Capture the cell that displays the provided text and extract its [X, Y] central coordinate. 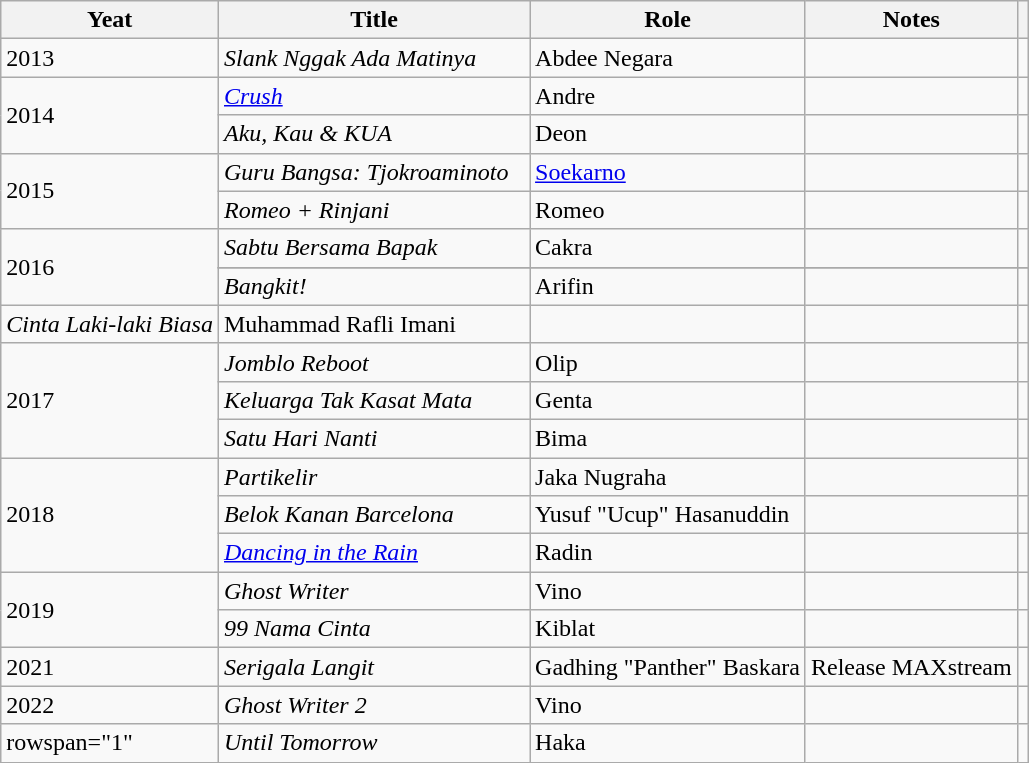
Arifin [668, 286]
Sabtu Bersama Bapak [374, 248]
2021 [110, 667]
Slank Nggak Ada Matinya [374, 58]
Yusuf "Ucup" Hasanuddin [668, 515]
Abdee Negara [668, 58]
Jomblo Reboot [374, 362]
Notes [911, 20]
2014 [110, 115]
Release MAXstream [911, 667]
Role [668, 20]
Title [374, 20]
Haka [668, 743]
2019 [110, 610]
Deon [668, 134]
Ghost Writer [374, 591]
Belok Kanan Barcelona [374, 515]
2017 [110, 400]
Guru Bangsa: Tjokroaminoto [374, 172]
99 Nama Cinta [374, 629]
2015 [110, 191]
Until Tomorrow [374, 743]
Cinta Laki-laki Biasa [110, 324]
Serigala Langit [374, 667]
Aku, Kau & KUA [374, 134]
Romeo [668, 210]
Satu Hari Nanti [374, 438]
2013 [110, 58]
Yeat [110, 20]
Bima [668, 438]
2016 [110, 267]
Romeo + Rinjani [374, 210]
Olip [668, 362]
Bangkit! [374, 286]
Soekarno [668, 172]
2022 [110, 705]
Cakra [668, 248]
Kiblat [668, 629]
Keluarga Tak Kasat Mata [374, 400]
Jaka Nugraha [668, 477]
Partikelir [374, 477]
Dancing in the Rain [374, 553]
Genta [668, 400]
Muhammad Rafli Imani [374, 324]
Gadhing "Panther" Baskara [668, 667]
rowspan="1" [110, 743]
Radin [668, 553]
Ghost Writer 2 [374, 705]
2018 [110, 515]
Crush [374, 96]
Andre [668, 96]
